Capture the cell that displays the provided text and extract its [x, y] central coordinate. 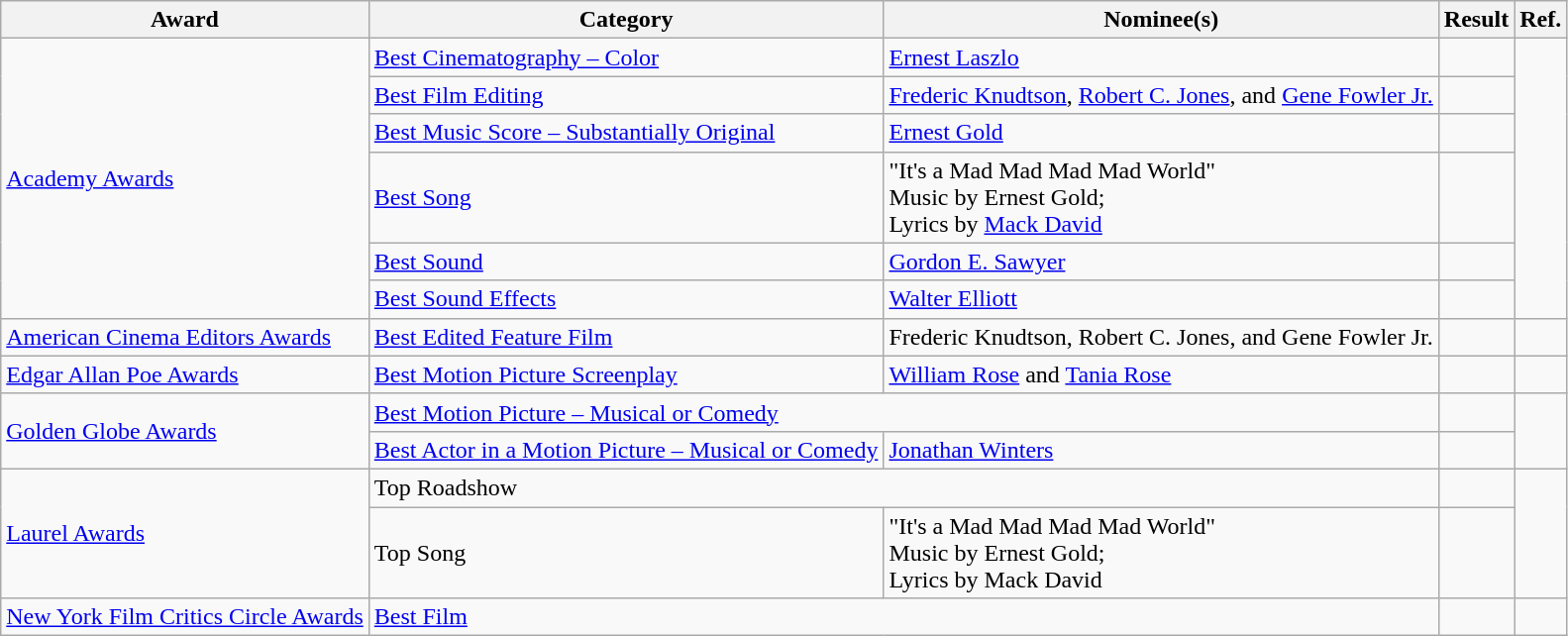
Laurel Awards [185, 533]
Best Motion Picture – Musical or Comedy [903, 412]
American Cinema Editors Awards [185, 337]
Best Edited Feature Film [626, 337]
New York Film Critics Circle Awards [185, 617]
Result [1476, 20]
Award [185, 20]
Best Music Score – Substantially Original [626, 133]
Ernest Gold [1161, 133]
Best Film Editing [626, 95]
Best Film [903, 617]
Best Sound [626, 262]
Ernest Laszlo [1161, 57]
Best Cinematography – Color [626, 57]
Gordon E. Sawyer [1161, 262]
Ref. [1541, 20]
Jonathan Winters [1161, 450]
Best Motion Picture Screenplay [626, 374]
Golden Globe Awards [185, 431]
Academy Awards [185, 178]
Edgar Allan Poe Awards [185, 374]
Best Sound Effects [626, 299]
Top Song [626, 553]
Walter Elliott [1161, 299]
Category [626, 20]
Top Roadshow [903, 487]
Nominee(s) [1161, 20]
Best Song [626, 197]
Best Actor in a Motion Picture – Musical or Comedy [626, 450]
William Rose and Tania Rose [1161, 374]
